Identify which cell holds the provided text, then report its (x, y) central coordinate. 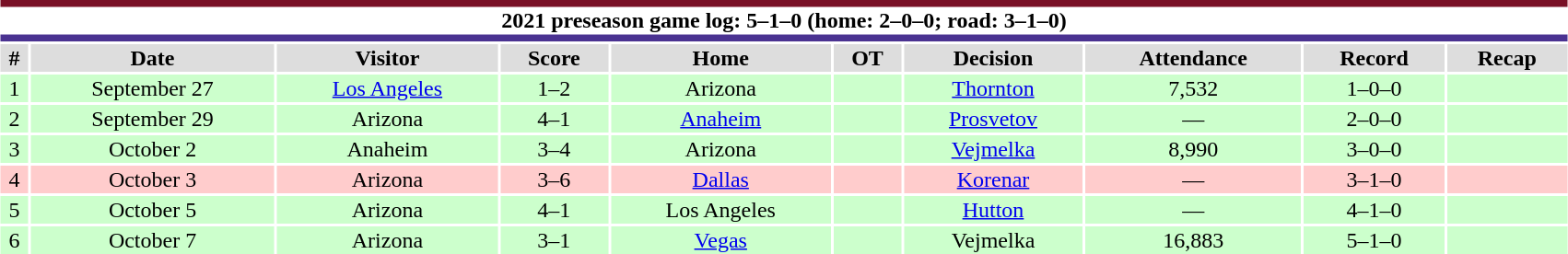
3–1–0 (1375, 179)
16,883 (1194, 240)
1–0–0 (1375, 88)
2021 preseason game log: 5–1–0 (home: 2–0–0; road: 3–1–0) (784, 20)
1 (15, 88)
6 (15, 240)
Hutton (993, 210)
3–4 (555, 149)
Vegas (720, 240)
Prosvetov (993, 119)
Thornton (993, 88)
OT (868, 58)
September 29 (153, 119)
2–0–0 (1375, 119)
Decision (993, 58)
October 7 (153, 240)
3–1 (555, 240)
7,532 (1194, 88)
3–6 (555, 179)
October 3 (153, 179)
September 27 (153, 88)
8,990 (1194, 149)
4 (15, 179)
October 2 (153, 149)
Korenar (993, 179)
3 (15, 149)
Score (555, 58)
Dallas (720, 179)
Record (1375, 58)
Recap (1507, 58)
3–0–0 (1375, 149)
1–2 (555, 88)
Home (720, 58)
Attendance (1194, 58)
5–1–0 (1375, 240)
4–1–0 (1375, 210)
5 (15, 210)
Visitor (387, 58)
# (15, 58)
2 (15, 119)
October 5 (153, 210)
Date (153, 58)
